From the cell containing the given text, extract its center point as [X, Y] coordinate. 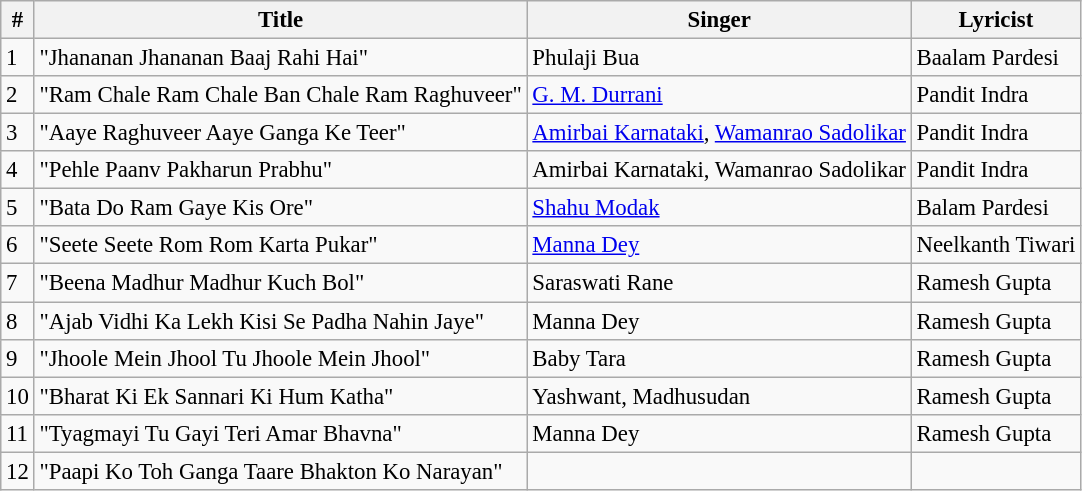
Phulaji Bua [719, 58]
"Bata Do Ram Gaye Kis Ore" [280, 208]
10 [18, 396]
3 [18, 133]
Shahu Modak [719, 208]
"Jhoole Mein Jhool Tu Jhoole Mein Jhool" [280, 358]
4 [18, 170]
"Beena Madhur Madhur Kuch Bol" [280, 283]
Yashwant, Madhusudan [719, 396]
G. M. Durrani [719, 95]
Title [280, 20]
"Jhananan Jhananan Baaj Rahi Hai" [280, 58]
6 [18, 245]
"Tyagmayi Tu Gayi Teri Amar Bhavna" [280, 433]
Neelkanth Tiwari [996, 245]
"Pehle Paanv Pakharun Prabhu" [280, 170]
"Aaye Raghuveer Aaye Ganga Ke Teer" [280, 133]
# [18, 20]
9 [18, 358]
1 [18, 58]
5 [18, 208]
Baby Tara [719, 358]
"Ajab Vidhi Ka Lekh Kisi Se Padha Nahin Jaye" [280, 321]
Baalam Pardesi [996, 58]
Balam Pardesi [996, 208]
11 [18, 433]
7 [18, 283]
Saraswati Rane [719, 283]
2 [18, 95]
"Ram Chale Ram Chale Ban Chale Ram Raghuveer" [280, 95]
12 [18, 471]
8 [18, 321]
"Seete Seete Rom Rom Karta Pukar" [280, 245]
"Paapi Ko Toh Ganga Taare Bhakton Ko Narayan" [280, 471]
Lyricist [996, 20]
"Bharat Ki Ek Sannari Ki Hum Katha" [280, 396]
Singer [719, 20]
